From the cell containing the given text, extract its center point as [X, Y] coordinate. 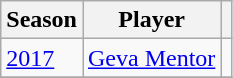
2017 [42, 58]
Player [151, 20]
Geva Mentor [151, 58]
Season [42, 20]
